Capture the cell that displays the provided text and extract its (x, y) central coordinate. 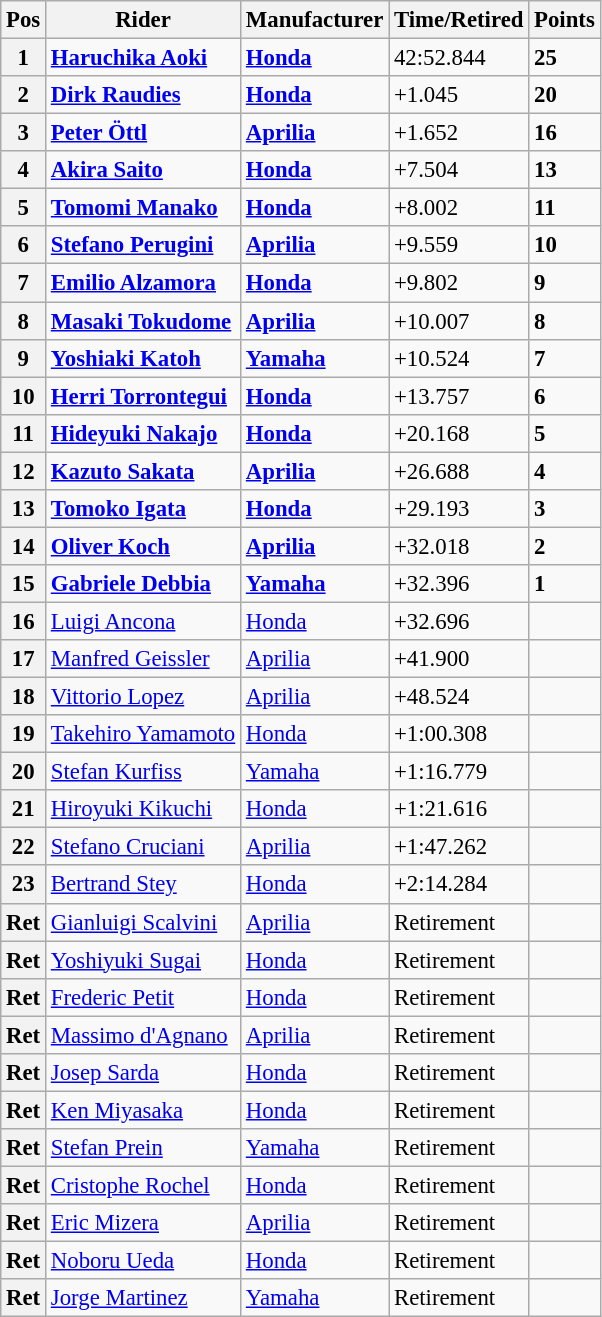
Manufacturer (315, 20)
Yoshiaki Katoh (144, 358)
+1:00.308 (459, 734)
+20.168 (459, 433)
+1:47.262 (459, 847)
Massimo d'Agnano (144, 1035)
Cristophe Rochel (144, 1185)
12 (24, 471)
23 (24, 885)
Points (564, 20)
Frederic Petit (144, 997)
+9.802 (459, 283)
Josep Sarda (144, 1073)
Masaki Tokudome (144, 321)
+32.396 (459, 584)
+32.696 (459, 621)
21 (24, 809)
Peter Öttl (144, 133)
Time/Retired (459, 20)
+9.559 (459, 245)
Hiroyuki Kikuchi (144, 809)
+10.007 (459, 321)
Haruchika Aoki (144, 58)
19 (24, 734)
+1:16.779 (459, 772)
+1.045 (459, 95)
Stefan Kurfiss (144, 772)
17 (24, 659)
Stefan Prein (144, 1148)
+8.002 (459, 208)
Kazuto Sakata (144, 471)
+1:21.616 (459, 809)
Bertrand Stey (144, 885)
Takehiro Yamamoto (144, 734)
+10.524 (459, 358)
+2:14.284 (459, 885)
Vittorio Lopez (144, 697)
Jorge Martinez (144, 1298)
+13.757 (459, 396)
+32.018 (459, 546)
Emilio Alzamora (144, 283)
+41.900 (459, 659)
Noboru Ueda (144, 1261)
+26.688 (459, 471)
Stefano Cruciani (144, 847)
Stefano Perugini (144, 245)
14 (24, 546)
Akira Saito (144, 170)
Rider (144, 20)
18 (24, 697)
Eric Mizera (144, 1223)
Tomomi Manako (144, 208)
+48.524 (459, 697)
Manfred Geissler (144, 659)
42:52.844 (459, 58)
15 (24, 584)
Herri Torrontegui (144, 396)
Luigi Ancona (144, 621)
25 (564, 58)
Yoshiyuki Sugai (144, 960)
Oliver Koch (144, 546)
Ken Miyasaka (144, 1110)
Dirk Raudies (144, 95)
+29.193 (459, 509)
22 (24, 847)
Gabriele Debbia (144, 584)
+7.504 (459, 170)
Hideyuki Nakajo (144, 433)
Gianluigi Scalvini (144, 922)
Tomoko Igata (144, 509)
+1.652 (459, 133)
Pos (24, 20)
